Detect which cell encompasses the target text, then output its (X, Y) center coordinate. 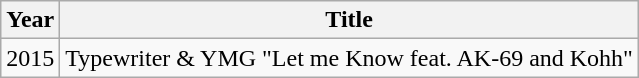
Typewriter & YMG "Let me Know feat. AK-69 and Kohh" (350, 58)
2015 (30, 58)
Year (30, 20)
Title (350, 20)
